Determine the [X, Y] coordinate at the center of the cell enclosing the given text.  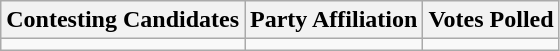
Contesting Candidates [123, 20]
Party Affiliation [334, 20]
Votes Polled [491, 20]
